Pinpoint the cell where the given text exists, returning its (X, Y) midpoint coordinate. 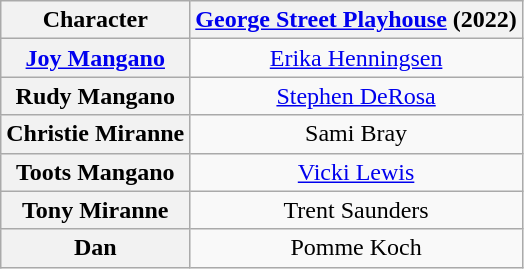
Sami Bray (356, 134)
Trent Saunders (356, 210)
Character (96, 20)
George Street Playhouse (2022) (356, 20)
Tony Miranne (96, 210)
Stephen DeRosa (356, 96)
Joy Mangano (96, 58)
Christie Miranne (96, 134)
Dan (96, 248)
Rudy Mangano (96, 96)
Erika Henningsen (356, 58)
Pomme Koch (356, 248)
Toots Mangano (96, 172)
Vicki Lewis (356, 172)
